From the cell containing the given text, extract its center point as [x, y] coordinate. 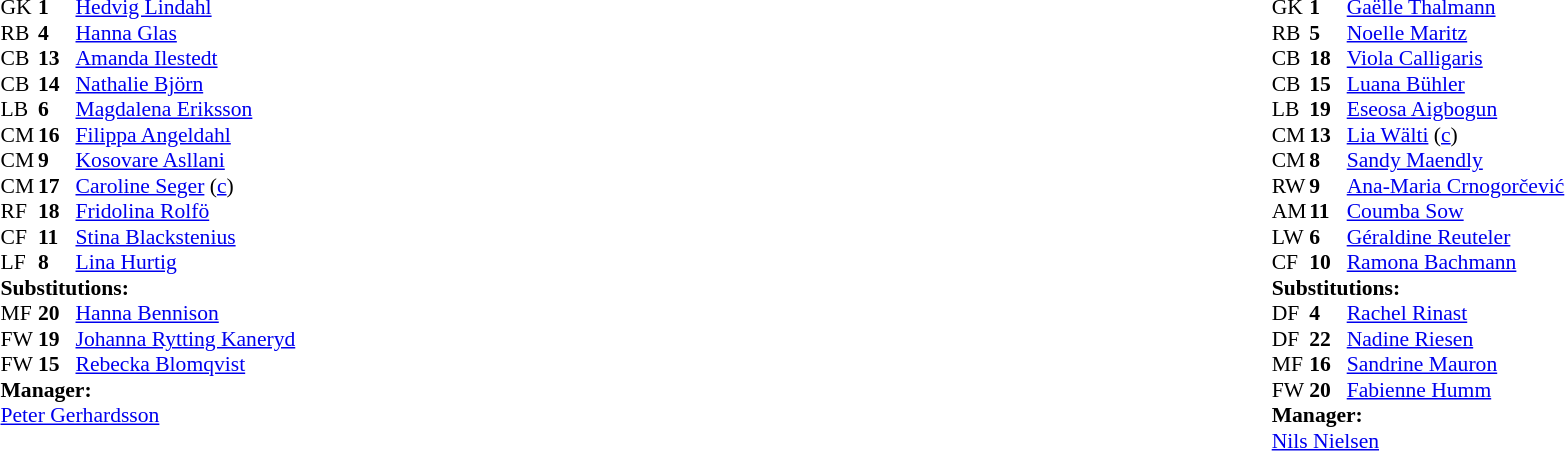
Fabienne Humm [1456, 390]
Noelle Maritz [1456, 33]
Coumba Sow [1456, 211]
Stina Blackstenius [186, 237]
Hanna Glas [186, 33]
Filippa Angeldahl [186, 135]
Lia Wälti (c) [1456, 135]
22 [1328, 339]
14 [57, 84]
RF [19, 211]
17 [57, 186]
Hanna Bennison [186, 313]
RW [1291, 186]
Caroline Seger (c) [186, 186]
Ana-Maria Crnogorčević [1456, 186]
Fridolina Rolfö [186, 211]
Luana Bühler [1456, 84]
Magdalena Eriksson [186, 109]
Sandrine Mauron [1456, 365]
Lina Hurtig [186, 263]
Sandy Maendly [1456, 161]
Nathalie Björn [186, 84]
5 [1328, 33]
Peter Gerhardsson [148, 415]
Johanna Rytting Kaneryd [186, 339]
Viola Calligaris [1456, 59]
Kosovare Asllani [186, 161]
Rachel Rinast [1456, 313]
Rebecka Blomqvist [186, 365]
10 [1328, 263]
LF [19, 263]
Ramona Bachmann [1456, 263]
Amanda Ilestedt [186, 59]
Géraldine Reuteler [1456, 237]
Nadine Riesen [1456, 339]
Eseosa Aigbogun [1456, 109]
LW [1291, 237]
AM [1291, 211]
